Output the [x, y] coordinate of the center of the cell containing the given text.  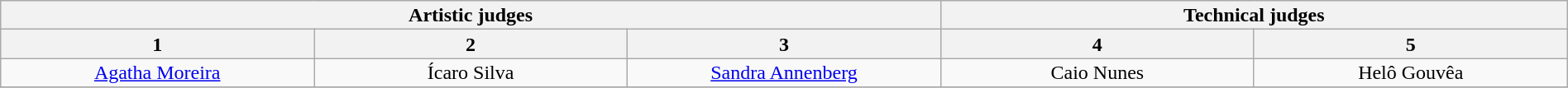
Sandra Annenberg [784, 72]
5 [1411, 44]
1 [157, 44]
Ícaro Silva [471, 72]
4 [1097, 44]
Helô Gouvêa [1411, 72]
2 [471, 44]
Technical judges [1254, 15]
Artistic judges [471, 15]
Caio Nunes [1097, 72]
3 [784, 44]
Agatha Moreira [157, 72]
